Detect which cell encompasses the target text, then output its [x, y] center coordinate. 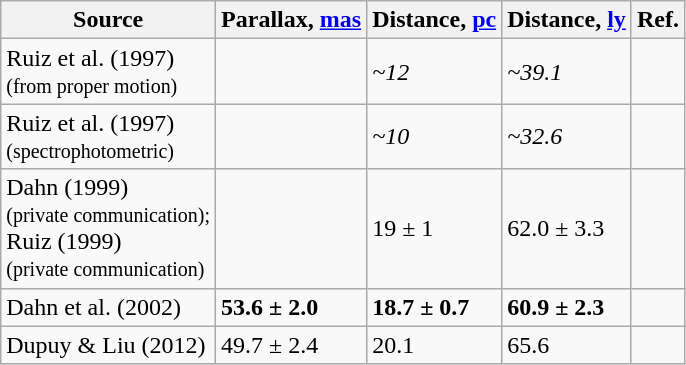
49.7 ± 2.4 [292, 345]
Dahn (1999)(private communication);Ruiz (1999)(private communication) [108, 228]
Ruiz et al. (1997)(spectrophotometric) [108, 136]
Ruiz et al. (1997)(from proper motion) [108, 72]
53.6 ± 2.0 [292, 307]
Source [108, 20]
Parallax, mas [292, 20]
~39.1 [567, 72]
~10 [434, 136]
19 ± 1 [434, 228]
Distance, pc [434, 20]
Ref. [658, 20]
Distance, ly [567, 20]
62.0 ± 3.3 [567, 228]
~32.6 [567, 136]
60.9 ± 2.3 [567, 307]
18.7 ± 0.7 [434, 307]
Dupuy & Liu (2012) [108, 345]
~12 [434, 72]
Dahn et al. (2002) [108, 307]
65.6 [567, 345]
20.1 [434, 345]
